Locate the cell with the specified text and output its [X, Y] center coordinate. 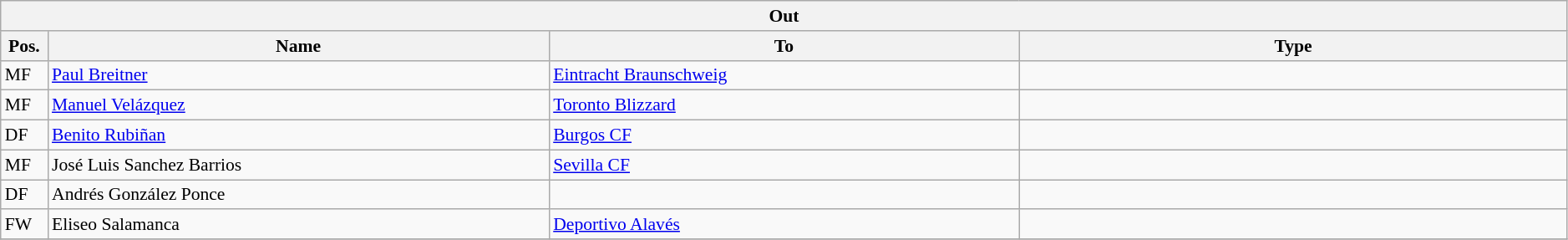
Toronto Blizzard [784, 105]
Out [784, 16]
José Luis Sanchez Barrios [298, 165]
Andrés González Ponce [298, 195]
Eliseo Salamanca [298, 225]
Burgos CF [784, 135]
Benito Rubiñan [298, 135]
FW [24, 225]
Paul Breitner [298, 75]
Name [298, 46]
Type [1293, 46]
Sevilla CF [784, 165]
Pos. [24, 46]
Manuel Velázquez [298, 105]
Deportivo Alavés [784, 225]
Eintracht Braunschweig [784, 75]
To [784, 46]
